For the text-containing cell, return its midpoint in (x, y) coordinate format. 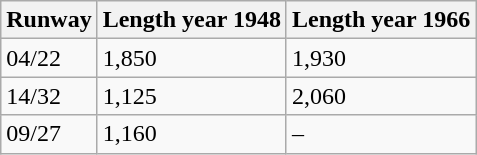
1,850 (192, 58)
1,160 (192, 134)
2,060 (380, 96)
1,930 (380, 58)
04/22 (49, 58)
Length year 1966 (380, 20)
09/27 (49, 134)
Length year 1948 (192, 20)
– (380, 134)
Runway (49, 20)
1,125 (192, 96)
14/32 (49, 96)
